Determine the (x, y) coordinate at the center of the cell enclosing the given text.  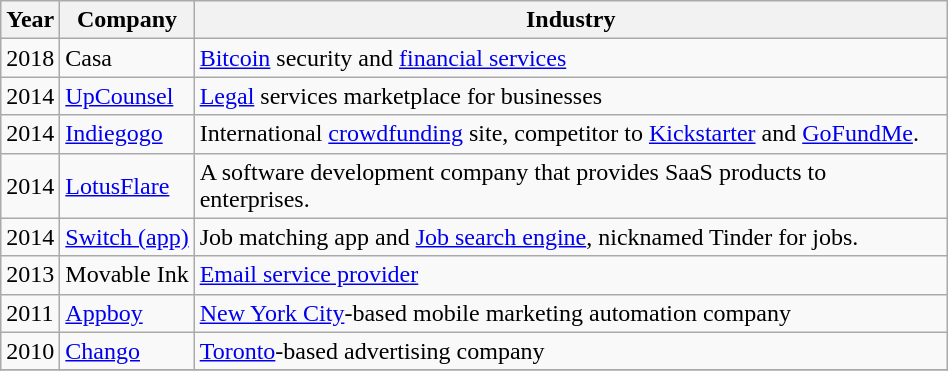
Casa (127, 58)
New York City-based mobile marketing automation company (570, 313)
Company (127, 20)
Legal services marketplace for businesses (570, 96)
2010 (30, 351)
Movable Ink (127, 275)
LotusFlare (127, 186)
International crowdfunding site, competitor to Kickstarter and GoFundMe. (570, 134)
Job matching app and Job search engine, nicknamed Tinder for jobs. (570, 237)
A software development company that provides SaaS products to enterprises. (570, 186)
Toronto-based advertising company (570, 351)
2013 (30, 275)
Indiegogo (127, 134)
2011 (30, 313)
2018 (30, 58)
Email service provider (570, 275)
Year (30, 20)
Bitcoin security and financial services (570, 58)
Appboy (127, 313)
Chango (127, 351)
UpCounsel (127, 96)
Switch (app) (127, 237)
Industry (570, 20)
